Determine the (x, y) coordinate at the center of the cell enclosing the given text.  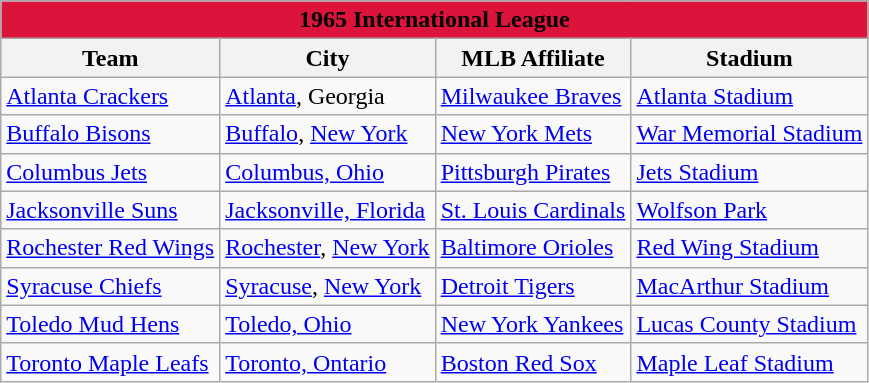
Buffalo Bisons (110, 134)
City (328, 58)
St. Louis Cardinals (533, 210)
MLB Affiliate (533, 58)
Atlanta Crackers (110, 96)
MacArthur Stadium (750, 286)
Baltimore Orioles (533, 248)
Wolfson Park (750, 210)
Maple Leaf Stadium (750, 362)
Rochester Red Wings (110, 248)
Milwaukee Braves (533, 96)
Red Wing Stadium (750, 248)
Detroit Tigers (533, 286)
Team (110, 58)
Boston Red Sox (533, 362)
Buffalo, New York (328, 134)
Atlanta, Georgia (328, 96)
Rochester, New York (328, 248)
Syracuse Chiefs (110, 286)
Toledo Mud Hens (110, 324)
Stadium (750, 58)
Atlanta Stadium (750, 96)
War Memorial Stadium (750, 134)
Pittsburgh Pirates (533, 172)
Lucas County Stadium (750, 324)
Syracuse, New York (328, 286)
Jets Stadium (750, 172)
Jacksonville Suns (110, 210)
Columbus, Ohio (328, 172)
1965 International League (434, 20)
New York Yankees (533, 324)
Columbus Jets (110, 172)
New York Mets (533, 134)
Toledo, Ohio (328, 324)
Toronto Maple Leafs (110, 362)
Toronto, Ontario (328, 362)
Jacksonville, Florida (328, 210)
